For the text-containing cell, return its midpoint in [X, Y] coordinate format. 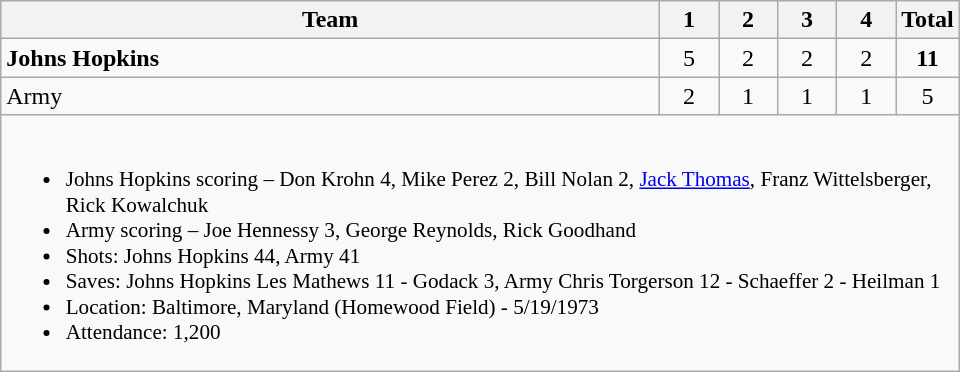
Team [330, 20]
11 [928, 58]
Johns Hopkins [330, 58]
4 [866, 20]
Total [928, 20]
3 [808, 20]
Army [330, 96]
